Provide the [X, Y] coordinate of the cell's center where the given text is located.  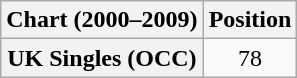
78 [250, 58]
Chart (2000–2009) [102, 20]
UK Singles (OCC) [102, 58]
Position [250, 20]
